Detect which cell encompasses the target text, then output its [x, y] center coordinate. 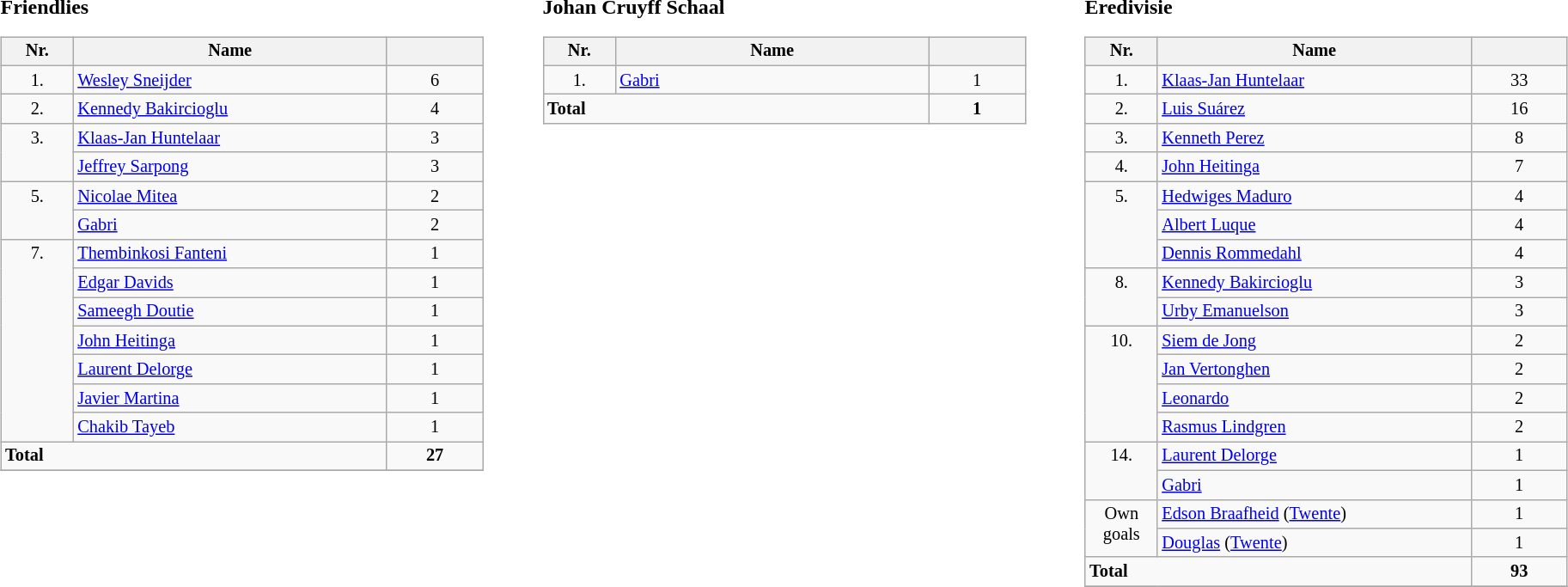
Nicolae Mitea [230, 196]
93 [1519, 572]
Douglas (Twente) [1315, 543]
8. [1121, 297]
Dennis Rommedahl [1315, 254]
10. [1121, 383]
33 [1519, 80]
27 [435, 456]
6 [435, 80]
Edgar Davids [230, 283]
14. [1121, 471]
Chakib Tayeb [230, 427]
Javier Martina [230, 399]
Leonardo [1315, 399]
Wesley Sneijder [230, 80]
4. [1121, 167]
Own goals [1121, 528]
16 [1519, 109]
Sameegh Doutie [230, 312]
Jeffrey Sarpong [230, 167]
7 [1519, 167]
Albert Luque [1315, 225]
Jan Vertonghen [1315, 370]
8 [1519, 138]
Kenneth Perez [1315, 138]
Siem de Jong [1315, 340]
Edson Braafheid (Twente) [1315, 514]
Luis Suárez [1315, 109]
Thembinkosi Fanteni [230, 254]
Urby Emanuelson [1315, 312]
Hedwiges Maduro [1315, 196]
7. [37, 340]
Rasmus Lindgren [1315, 427]
